Return (x, y) of the center of cell containing provided text 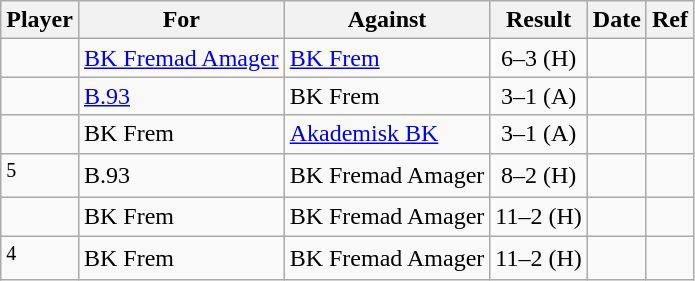
5 (40, 176)
Date (616, 20)
Result (539, 20)
Player (40, 20)
Akademisk BK (387, 134)
For (181, 20)
8–2 (H) (539, 176)
4 (40, 258)
Ref (670, 20)
6–3 (H) (539, 58)
Against (387, 20)
